Identify which cell holds the provided text, then report its (x, y) central coordinate. 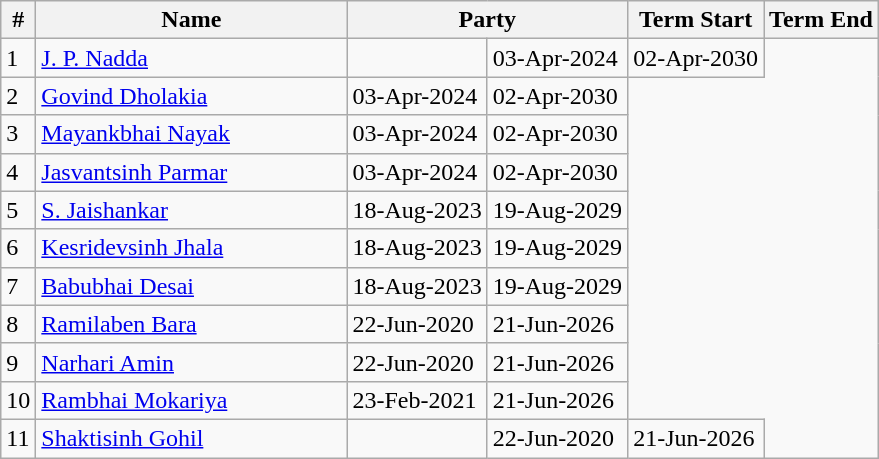
9 (18, 362)
Jasvantsinh Parmar (192, 172)
10 (18, 400)
Party (488, 20)
5 (18, 210)
Shaktisinh Gohil (192, 438)
J. P. Nadda (192, 58)
1 (18, 58)
4 (18, 172)
Kesridevsinh Jhala (192, 248)
S. Jaishankar (192, 210)
8 (18, 324)
Term End (822, 20)
2 (18, 96)
# (18, 20)
Babubhai Desai (192, 286)
Rambhai Mokariya (192, 400)
Ramilaben Bara (192, 324)
Term Start (696, 20)
23-Feb-2021 (417, 400)
11 (18, 438)
6 (18, 248)
Govind Dholakia (192, 96)
Name (192, 20)
Narhari Amin (192, 362)
Mayankbhai Nayak (192, 134)
7 (18, 286)
3 (18, 134)
